Find where the given text appears and provide that cell's center as (X, Y) coordinate. 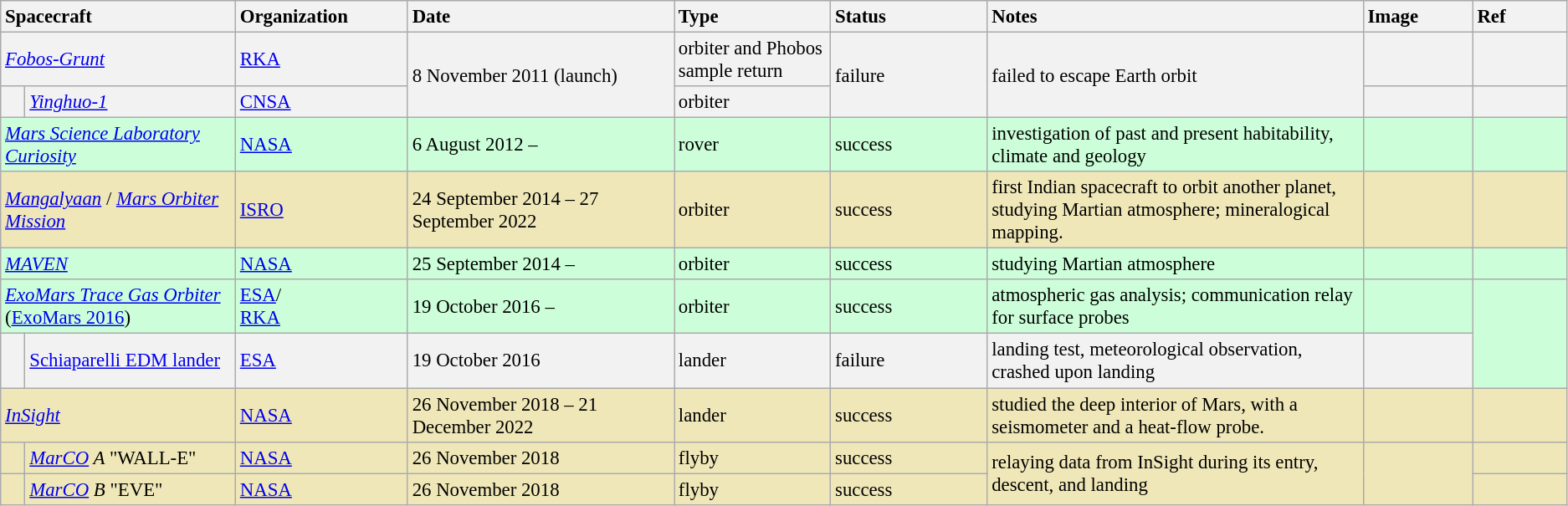
8 November 2011 (launch) (541, 75)
25 September 2014 – (541, 264)
CNSA (321, 102)
ISRO (321, 210)
Type (753, 17)
investigation of past and present habitability, climate and geology (1175, 146)
Ref (1519, 17)
19 October 2016 – (541, 306)
landing test, meteorological observation, crashed upon landing (1175, 361)
24 September 2014 – 27 September 2022 (541, 210)
MarCO B "EVE" (131, 489)
Organization (321, 17)
Yinghuo-1 (131, 102)
studying Martian atmosphere (1175, 264)
Image (1417, 17)
failed to escape Earth orbit (1175, 75)
19 October 2016 (541, 361)
ESA/ RKA (321, 306)
studied the deep interior of Mars, with a seismometer and a heat-flow probe. (1175, 415)
Date (541, 17)
MarCO A "WALL-E" (131, 457)
6 August 2012 – (541, 146)
atmospheric gas analysis; communication relay for surface probes (1175, 306)
ESA (321, 361)
rover (753, 146)
MAVEN (119, 264)
RKA (321, 60)
first Indian spacecraft to orbit another planet, studying Martian atmosphere; mineralogical mapping. (1175, 210)
relaying data from InSight during its entry, descent, and landing (1175, 473)
Spacecraft (119, 17)
Notes (1175, 17)
Mangalyaan / Mars Orbiter Mission (119, 210)
Fobos-Grunt (119, 60)
26 November 2018 – 21 December 2022 (541, 415)
Mars Science Laboratory Curiosity (119, 146)
Status (909, 17)
orbiter and Phobos sample return (753, 60)
Schiaparelli EDM lander (131, 361)
InSight (119, 415)
ExoMars Trace Gas Orbiter (ExoMars 2016) (119, 306)
